For the text-containing cell, return its midpoint in [x, y] coordinate format. 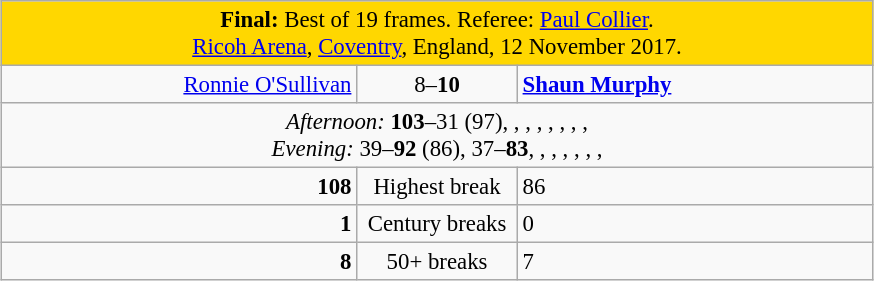
Highest break [438, 187]
1 [179, 224]
7 [695, 262]
Ronnie O'Sullivan [179, 85]
108 [179, 187]
0 [695, 224]
86 [695, 187]
Shaun Murphy [695, 85]
50+ breaks [438, 262]
8 [179, 262]
Afternoon: 103–31 (97), , , , , , , , Evening: 39–92 (86), 37–83, , , , , , , [437, 136]
Final: Best of 19 frames. Referee: Paul Collier.Ricoh Arena, Coventry, England, 12 November 2017. [437, 34]
8–10 [438, 85]
Century breaks [438, 224]
